Determine the (x, y) coordinate at the center of the cell enclosing the given text.  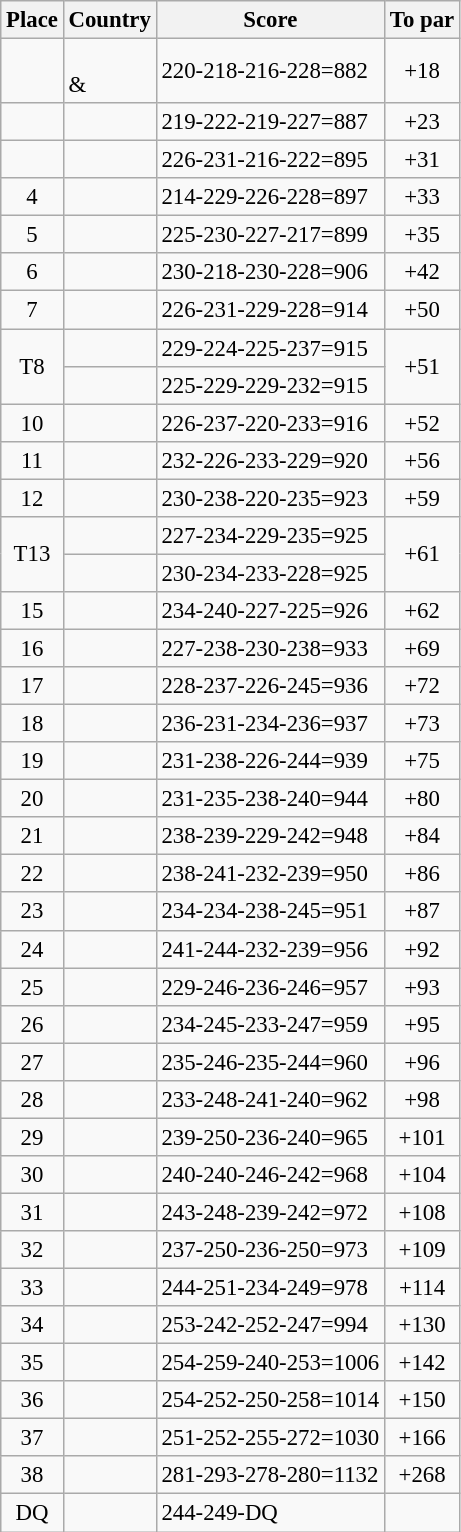
+69 (422, 648)
244-251-234-249=978 (270, 1288)
18 (32, 724)
236-231-234-236=937 (270, 724)
24 (32, 949)
232-226-233-229=920 (270, 460)
253-242-252-247=994 (270, 1325)
16 (32, 648)
+95 (422, 1024)
233-248-241-240=962 (270, 1100)
& (110, 72)
21 (32, 836)
31 (32, 1212)
32 (32, 1250)
225-229-229-232=915 (270, 385)
240-240-246-242=968 (270, 1175)
231-238-226-244=939 (270, 761)
+51 (422, 366)
227-234-229-235=925 (270, 536)
234-240-227-225=926 (270, 611)
27 (32, 1062)
228-237-226-245=936 (270, 686)
+84 (422, 836)
30 (32, 1175)
28 (32, 1100)
254-252-250-258=1014 (270, 1400)
34 (32, 1325)
Country (110, 20)
+42 (422, 273)
36 (32, 1400)
20 (32, 799)
25 (32, 987)
35 (32, 1363)
+150 (422, 1400)
+92 (422, 949)
+59 (422, 498)
+130 (422, 1325)
10 (32, 423)
+18 (422, 72)
+75 (422, 761)
33 (32, 1288)
+33 (422, 197)
+62 (422, 611)
239-250-236-240=965 (270, 1137)
T8 (32, 366)
+56 (422, 460)
5 (32, 235)
+98 (422, 1100)
DQ (32, 1513)
235-246-235-244=960 (270, 1062)
+52 (422, 423)
19 (32, 761)
+108 (422, 1212)
226-231-216-222=895 (270, 160)
+114 (422, 1288)
+86 (422, 874)
+142 (422, 1363)
Place (32, 20)
+61 (422, 554)
+73 (422, 724)
29 (32, 1137)
+268 (422, 1475)
23 (32, 912)
+166 (422, 1438)
22 (32, 874)
231-235-238-240=944 (270, 799)
+93 (422, 987)
230-238-220-235=923 (270, 498)
7 (32, 310)
238-239-229-242=948 (270, 836)
6 (32, 273)
234-245-233-247=959 (270, 1024)
226-231-229-228=914 (270, 310)
229-224-225-237=915 (270, 348)
244-249-DQ (270, 1513)
26 (32, 1024)
+23 (422, 122)
229-246-236-246=957 (270, 987)
+50 (422, 310)
220-218-216-228=882 (270, 72)
17 (32, 686)
251-252-255-272=1030 (270, 1438)
234-234-238-245=951 (270, 912)
241-244-232-239=956 (270, 949)
38 (32, 1475)
Score (270, 20)
281-293-278-280=1132 (270, 1475)
237-250-236-250=973 (270, 1250)
37 (32, 1438)
T13 (32, 554)
+87 (422, 912)
+101 (422, 1137)
+80 (422, 799)
238-241-232-239=950 (270, 874)
To par (422, 20)
225-230-227-217=899 (270, 235)
254-259-240-253=1006 (270, 1363)
226-237-220-233=916 (270, 423)
230-218-230-228=906 (270, 273)
+31 (422, 160)
219-222-219-227=887 (270, 122)
12 (32, 498)
4 (32, 197)
227-238-230-238=933 (270, 648)
15 (32, 611)
230-234-233-228=925 (270, 573)
+104 (422, 1175)
+109 (422, 1250)
+72 (422, 686)
243-248-239-242=972 (270, 1212)
+35 (422, 235)
11 (32, 460)
+96 (422, 1062)
214-229-226-228=897 (270, 197)
